For the text-containing cell, return its midpoint in [X, Y] coordinate format. 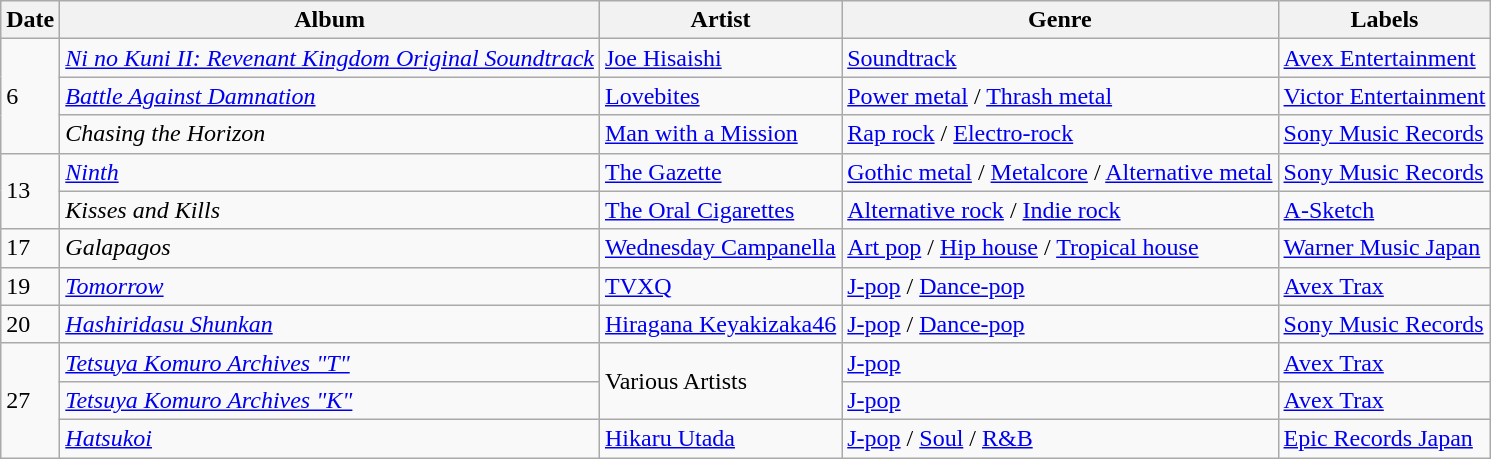
TVXQ [720, 286]
17 [30, 248]
Hashiridasu Shunkan [330, 324]
Tetsuya Komuro Archives "K" [330, 400]
Genre [1060, 20]
Various Artists [720, 381]
Power metal / Thrash metal [1060, 96]
Soundtrack [1060, 58]
Wednesday Campanella [720, 248]
Kisses and Kills [330, 210]
Gothic metal / Metalcore / Alternative metal [1060, 172]
Artist [720, 20]
27 [30, 400]
Tomorrow [330, 286]
6 [30, 96]
Lovebites [720, 96]
19 [30, 286]
Hiragana Keyakizaka46 [720, 324]
J-pop / Soul / R&B [1060, 438]
Tetsuya Komuro Archives "T" [330, 362]
Hatsukoi [330, 438]
Battle Against Damnation [330, 96]
Art pop / Hip house / Tropical house [1060, 248]
Man with a Mission [720, 134]
13 [30, 191]
Rap rock / Electro-rock [1060, 134]
Ninth [330, 172]
The Gazette [720, 172]
Album [330, 20]
Avex Entertainment [1384, 58]
Labels [1384, 20]
Alternative rock / Indie rock [1060, 210]
Date [30, 20]
Hikaru Utada [720, 438]
Epic Records Japan [1384, 438]
A-Sketch [1384, 210]
Victor Entertainment [1384, 96]
The Oral Cigarettes [720, 210]
Ni no Kuni II: Revenant Kingdom Original Soundtrack [330, 58]
20 [30, 324]
Galapagos [330, 248]
Joe Hisaishi [720, 58]
Chasing the Horizon [330, 134]
Warner Music Japan [1384, 248]
